Find where the given text appears and provide that cell's center as [x, y] coordinate. 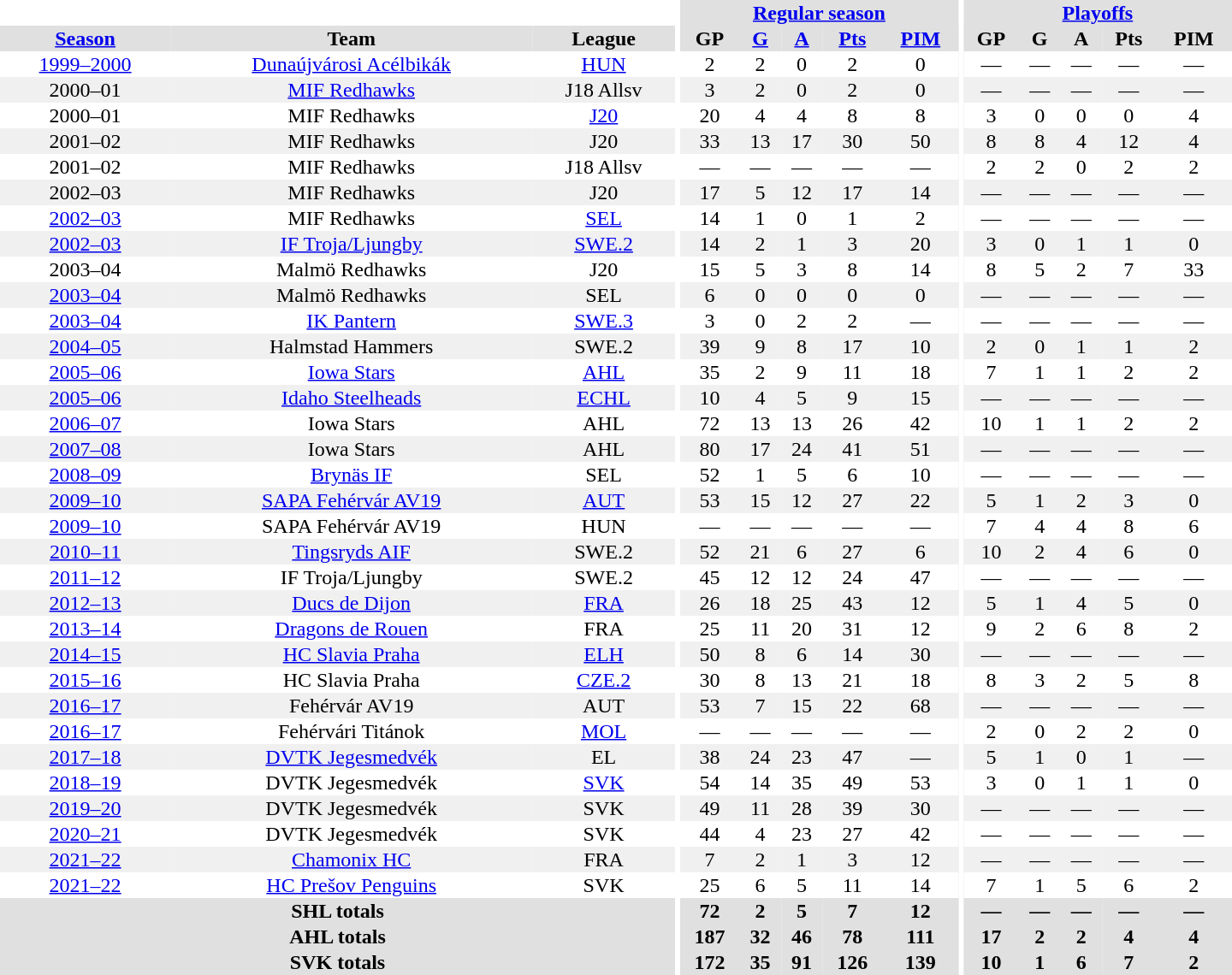
2020–21 [86, 834]
2004–05 [86, 346]
80 [709, 449]
SWE.3 [604, 321]
2011–12 [86, 577]
Dragons de Rouen [351, 629]
54 [709, 783]
44 [709, 834]
2010–11 [86, 552]
1999–2000 [86, 64]
Regular season [819, 13]
ELH [604, 654]
Brynäs IF [351, 475]
51 [921, 449]
2014–15 [86, 654]
2017–18 [86, 757]
Dunaújvárosi Acélbikák [351, 64]
2012–13 [86, 603]
46 [802, 937]
187 [709, 937]
SHL totals [337, 911]
31 [852, 629]
EL [604, 757]
Ducs de Dijon [351, 603]
111 [921, 937]
38 [709, 757]
Chamonix HC [351, 860]
43 [852, 603]
ECHL [604, 398]
Fehérvár AV19 [351, 706]
Playoffs [1098, 13]
Tingsryds AIF [351, 552]
45 [709, 577]
2015–16 [86, 680]
MOL [604, 731]
IK Pantern [351, 321]
172 [709, 962]
SVK totals [337, 962]
2019–20 [86, 808]
2008–09 [86, 475]
Season [86, 38]
Team [351, 38]
32 [760, 937]
AHL totals [337, 937]
41 [852, 449]
126 [852, 962]
91 [802, 962]
CZE.2 [604, 680]
2013–14 [86, 629]
2018–19 [86, 783]
HC Prešov Penguins [351, 885]
28 [802, 808]
Idaho Steelheads [351, 398]
Fehérvári Titánok [351, 731]
League [604, 38]
78 [852, 937]
Halmstad Hammers [351, 346]
2007–08 [86, 449]
2006–07 [86, 423]
139 [921, 962]
68 [921, 706]
